Output the (X, Y) coordinate of the center of the cell containing the given text.  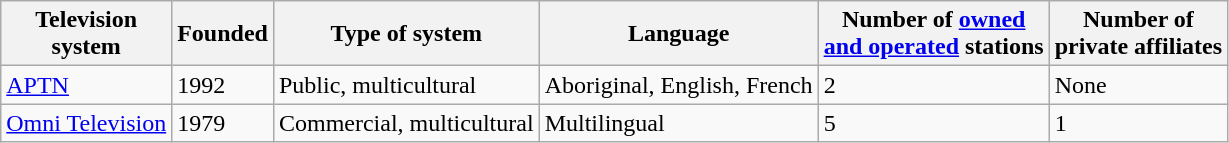
Founded (223, 34)
Multilingual (678, 123)
5 (934, 123)
Televisionsystem (86, 34)
Commercial, multicultural (406, 123)
2 (934, 85)
Language (678, 34)
Omni Television (86, 123)
Aboriginal, English, French (678, 85)
1 (1138, 123)
1979 (223, 123)
Number of ownedand operated stations (934, 34)
Type of system (406, 34)
Public, multicultural (406, 85)
Number ofprivate affiliates (1138, 34)
None (1138, 85)
APTN (86, 85)
1992 (223, 85)
